Locate the cell with the specified text and output its [X, Y] center coordinate. 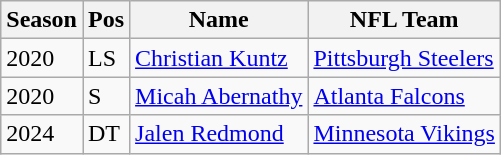
Christian Kuntz [219, 58]
NFL Team [404, 20]
Pos [106, 20]
2024 [42, 134]
Minnesota Vikings [404, 134]
LS [106, 58]
Jalen Redmond [219, 134]
Pittsburgh Steelers [404, 58]
S [106, 96]
DT [106, 134]
Season [42, 20]
Name [219, 20]
Micah Abernathy [219, 96]
Atlanta Falcons [404, 96]
